Detect which cell encompasses the target text, then output its [x, y] center coordinate. 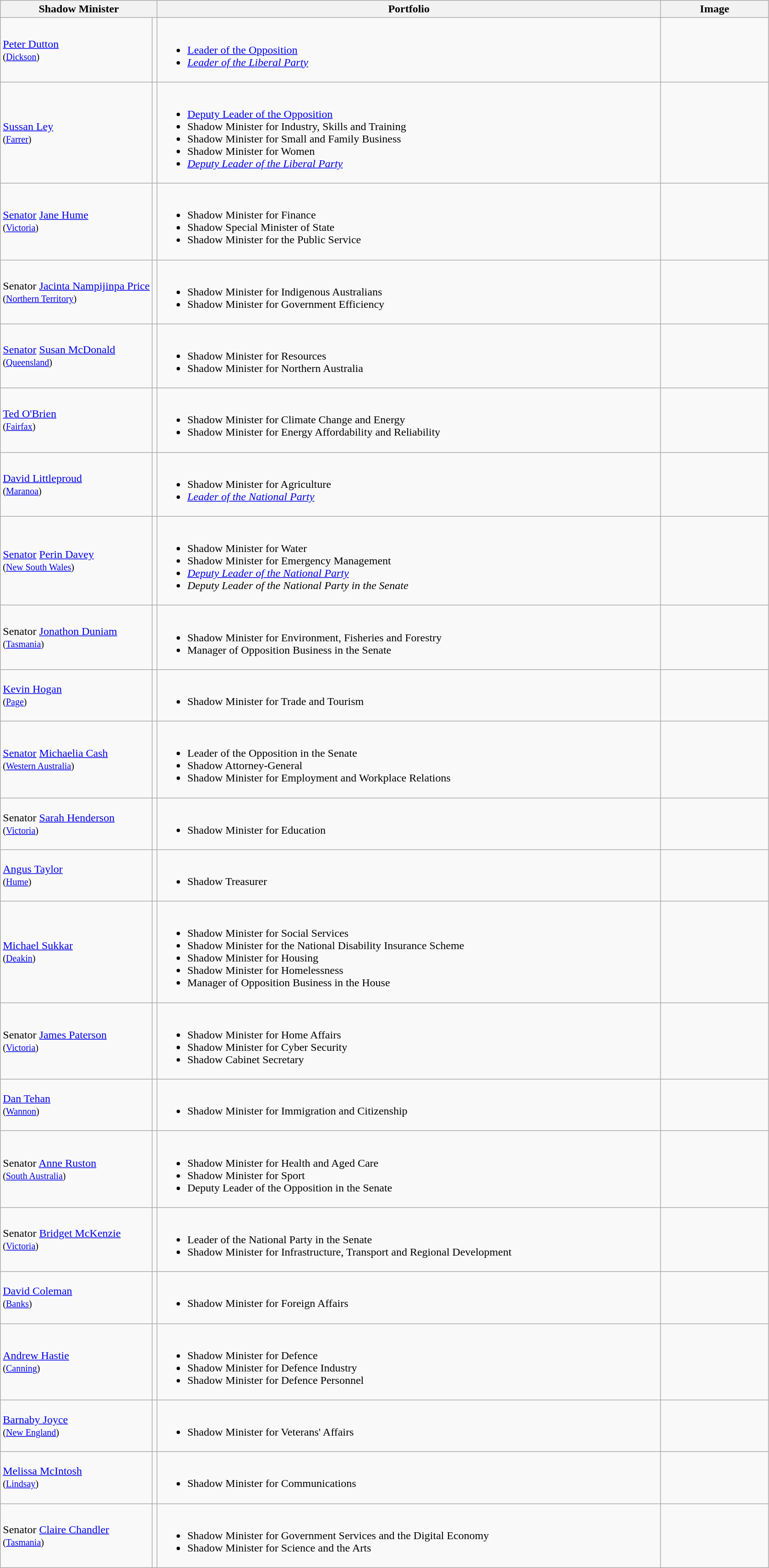
Leader of the Opposition in the SenateShadow Attorney-GeneralShadow Minister for Employment and Workplace Relations [409, 759]
Senator Sarah Henderson(Victoria) [76, 824]
Senator Perin Davey(New South Wales) [76, 561]
Ted O'Brien (Fairfax) [76, 420]
Shadow Minister for ResourcesShadow Minister for Northern Australia [409, 356]
Portfolio [409, 9]
Barnaby Joyce (New England) [76, 1426]
Andrew Hastie (Canning) [76, 1361]
Shadow Minister for WaterShadow Minister for Emergency ManagementDeputy Leader of the National PartyDeputy Leader of the National Party in the Senate [409, 561]
Senator Jane Hume (Victoria) [76, 222]
Shadow Minister for Immigration and Citizenship [409, 1105]
Senator Claire Chandler(Tasmania) [76, 1535]
Shadow Minister for Climate Change and EnergyShadow Minister for Energy Affordability and Reliability [409, 420]
Shadow Minister for Trade and Tourism [409, 695]
Melissa McIntosh (Lindsay) [76, 1478]
Shadow Minister for Environment, Fisheries and ForestryManager of Opposition Business in the Senate [409, 637]
Senator Michaelia Cash(Western Australia) [76, 759]
Shadow Minister for Home AffairsShadow Minister for Cyber SecurityShadow Cabinet Secretary [409, 1041]
Senator Bridget McKenzie(Victoria) [76, 1240]
David Littleproud (Maranoa) [76, 484]
Shadow Minister for Education [409, 824]
Shadow Minister for Health and Aged CareShadow Minister for SportDeputy Leader of the Opposition in the Senate [409, 1169]
Senator Jacinta Nampijinpa Price (Northern Territory) [76, 292]
Shadow Minister for Government Services and the Digital EconomyShadow Minister for Science and the Arts [409, 1535]
Senator James Paterson(Victoria) [76, 1041]
Senator Anne Ruston(South Australia) [76, 1169]
Angus Taylor (Hume) [76, 876]
Dan Tehan (Wannon) [76, 1105]
Michael Sukkar (Deakin) [76, 952]
Kevin Hogan (Page) [76, 695]
Shadow Minister for DefenceShadow Minister for Defence IndustryShadow Minister for Defence Personnel [409, 1361]
Senator Jonathon Duniam(Tasmania) [76, 637]
Shadow Minister for Veterans' Affairs [409, 1426]
Shadow Minister for Foreign Affairs [409, 1297]
Shadow Minister for Communications [409, 1478]
Image [714, 9]
Shadow Minister [79, 9]
Sussan Ley (Farrer) [76, 133]
Senator Susan McDonald(Queensland) [76, 356]
Shadow Minister for AgricultureLeader of the National Party [409, 484]
Shadow Treasurer [409, 876]
David Coleman (Banks) [76, 1297]
Peter Dutton (Dickson) [76, 50]
Leader of the OppositionLeader of the Liberal Party [409, 50]
Leader of the National Party in the SenateShadow Minister for Infrastructure, Transport and Regional Development [409, 1240]
Shadow Minister for Indigenous AustraliansShadow Minister for Government Efficiency [409, 292]
Shadow Minister for FinanceShadow Special Minister of StateShadow Minister for the Public Service [409, 222]
